Capture the cell that displays the provided text and extract its [x, y] central coordinate. 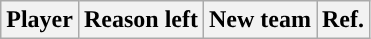
New team [260, 20]
Ref. [342, 20]
Reason left [140, 20]
Player [40, 20]
